Extract the [X, Y] coordinate from the center of the cell holding the provided text.  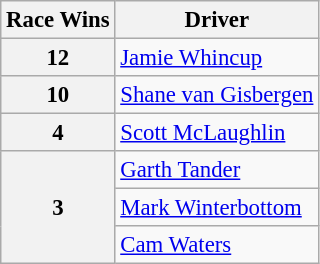
12 [58, 58]
Driver [217, 20]
Race Wins [58, 20]
Shane van Gisbergen [217, 95]
Mark Winterbottom [217, 208]
3 [58, 208]
4 [58, 133]
Scott McLaughlin [217, 133]
10 [58, 95]
Garth Tander [217, 170]
Cam Waters [217, 245]
Jamie Whincup [217, 58]
